Provide the [x, y] coordinate of the cell's center where the given text is located.  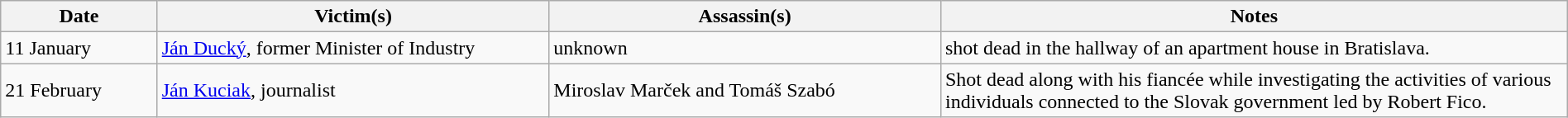
Ján Ducký, former Minister of Industry [353, 48]
shot dead in the hallway of an apartment house in Bratislava. [1254, 48]
Date [79, 17]
Shot dead along with his fiancée while investigating the activities of various individuals connected to the Slovak government led by Robert Fico. [1254, 91]
Ján Kuciak, journalist [353, 91]
Assassin(s) [745, 17]
21 February [79, 91]
unknown [745, 48]
Victim(s) [353, 17]
11 January [79, 48]
Notes [1254, 17]
Miroslav Marček and Tomáš Szabó [745, 91]
